Provide the (x, y) coordinate of the cell's center where the given text is located.  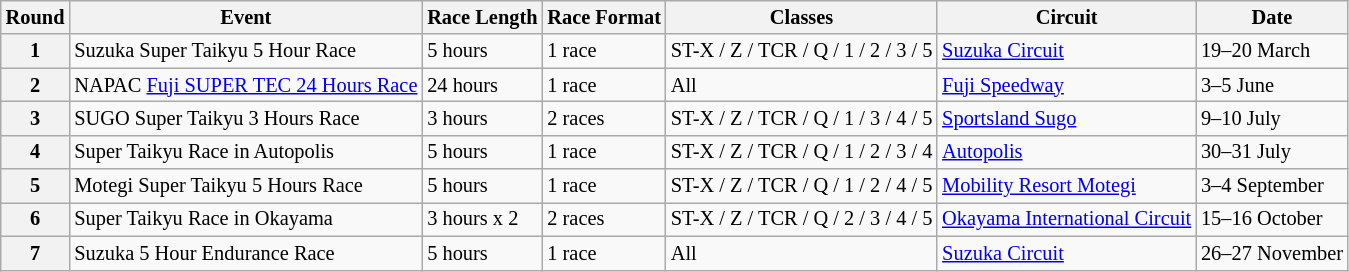
Suzuka 5 Hour Endurance Race (246, 253)
ST-X / Z / TCR / Q / 1 / 2 / 3 / 5 (802, 51)
3–5 June (1272, 85)
Okayama International Circuit (1066, 219)
3 (36, 118)
Motegi Super Taikyu 5 Hours Race (246, 186)
Circuit (1066, 17)
Suzuka Super Taikyu 5 Hour Race (246, 51)
SUGO Super Taikyu 3 Hours Race (246, 118)
Date (1272, 17)
ST-X / Z / TCR / Q / 1 / 2 / 3 / 4 (802, 152)
ST-X / Z / TCR / Q / 2 / 3 / 4 / 5 (802, 219)
Fuji Speedway (1066, 85)
1 (36, 51)
3 hours x 2 (482, 219)
5 (36, 186)
6 (36, 219)
19–20 March (1272, 51)
7 (36, 253)
3–4 September (1272, 186)
ST-X / Z / TCR / Q / 1 / 2 / 4 / 5 (802, 186)
15–16 October (1272, 219)
Super Taikyu Race in Okayama (246, 219)
3 hours (482, 118)
Race Length (482, 17)
Mobility Resort Motegi (1066, 186)
Race Format (604, 17)
Event (246, 17)
4 (36, 152)
9–10 July (1272, 118)
Round (36, 17)
26–27 November (1272, 253)
Classes (802, 17)
2 (36, 85)
30–31 July (1272, 152)
Autopolis (1066, 152)
NAPAC Fuji SUPER TEC 24 Hours Race (246, 85)
Super Taikyu Race in Autopolis (246, 152)
24 hours (482, 85)
Sportsland Sugo (1066, 118)
ST-X / Z / TCR / Q / 1 / 3 / 4 / 5 (802, 118)
